Find where the given text appears and provide that cell's center as (X, Y) coordinate. 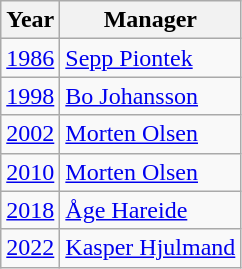
1986 (30, 58)
Sepp Piontek (150, 58)
Kasper Hjulmand (150, 248)
Manager (150, 20)
2018 (30, 210)
2022 (30, 248)
Åge Hareide (150, 210)
2010 (30, 172)
2002 (30, 134)
1998 (30, 96)
Bo Johansson (150, 96)
Year (30, 20)
